Locate the cell with the specified text and output its [X, Y] center coordinate. 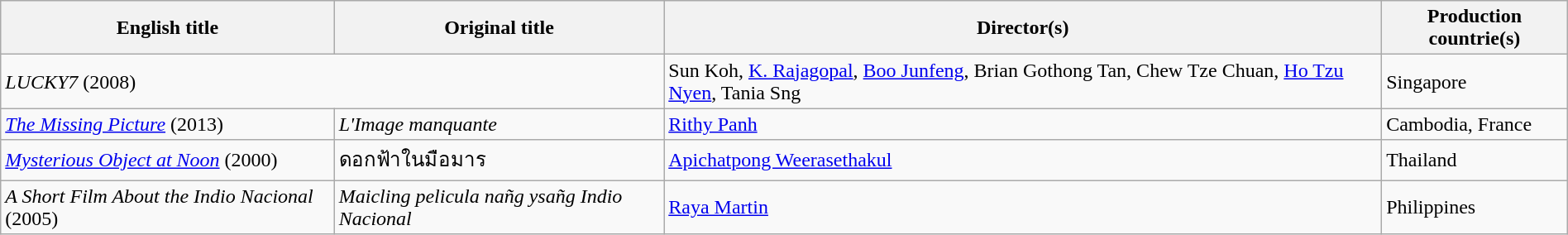
Maicling pelicula nañg ysañg Indio Nacional [500, 207]
A Short Film About the Indio Nacional (2005) [167, 207]
The Missing Picture (2013) [167, 124]
Director(s) [1023, 28]
Rithy Panh [1023, 124]
Original title [500, 28]
Thailand [1475, 161]
English title [167, 28]
Philippines [1475, 207]
L'Image manquante [500, 124]
Apichatpong Weerasethakul [1023, 161]
Raya Martin [1023, 207]
Mysterious Object at Noon (2000) [167, 161]
ดอกฟ้าในมือมาร [500, 161]
Production countrie(s) [1475, 28]
Sun Koh, K. Rajagopal, Boo Junfeng, Brian Gothong Tan, Chew Tze Chuan, Ho Tzu Nyen, Tania Sng [1023, 81]
Cambodia, France [1475, 124]
LUCKY7 (2008) [332, 81]
Singapore [1475, 81]
